For the text-containing cell, return its midpoint in [X, Y] coordinate format. 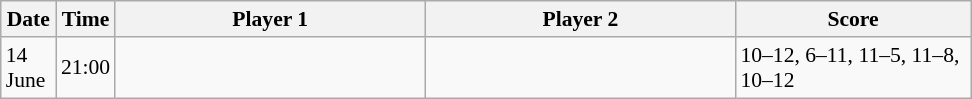
10–12, 6–11, 11–5, 11–8, 10–12 [852, 68]
Time [86, 19]
21:00 [86, 68]
Player 2 [580, 19]
Score [852, 19]
14 June [28, 68]
Player 1 [270, 19]
Date [28, 19]
